From the cell containing the given text, extract its center point as [X, Y] coordinate. 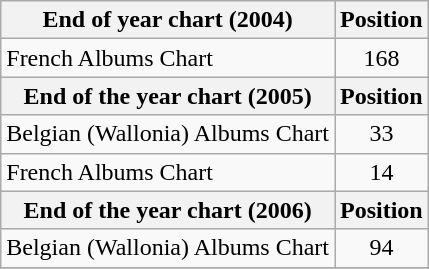
33 [381, 134]
End of the year chart (2006) [168, 210]
14 [381, 172]
168 [381, 58]
End of the year chart (2005) [168, 96]
End of year chart (2004) [168, 20]
94 [381, 248]
